From the cell containing the given text, extract its center point as (X, Y) coordinate. 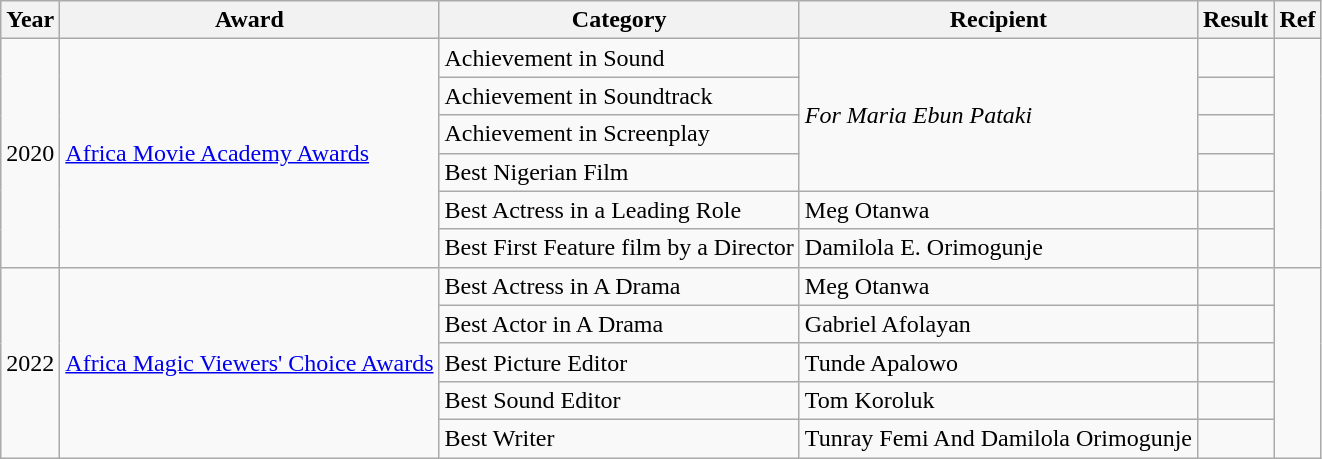
Best Actress in A Drama (619, 286)
Africa Movie Academy Awards (250, 153)
Best Writer (619, 438)
Best First Feature film by a Director (619, 248)
Year (30, 20)
Achievement in Sound (619, 58)
Africa Magic Viewers' Choice Awards (250, 362)
Best Nigerian Film (619, 172)
For Maria Ebun Pataki (998, 115)
Tunray Femi And Damilola Orimogunje (998, 438)
2022 (30, 362)
Best Actor in A Drama (619, 324)
Achievement in Soundtrack (619, 96)
Best Actress in a Leading Role (619, 210)
Ref (1298, 20)
Best Picture Editor (619, 362)
Tom Koroluk (998, 400)
Category (619, 20)
Achievement in Screenplay (619, 134)
Tunde Apalowo (998, 362)
Gabriel Afolayan (998, 324)
Result (1235, 20)
Damilola E. Orimogunje (998, 248)
Best Sound Editor (619, 400)
Recipient (998, 20)
2020 (30, 153)
Award (250, 20)
